Extract the (x, y) coordinate from the center of the cell holding the provided text.  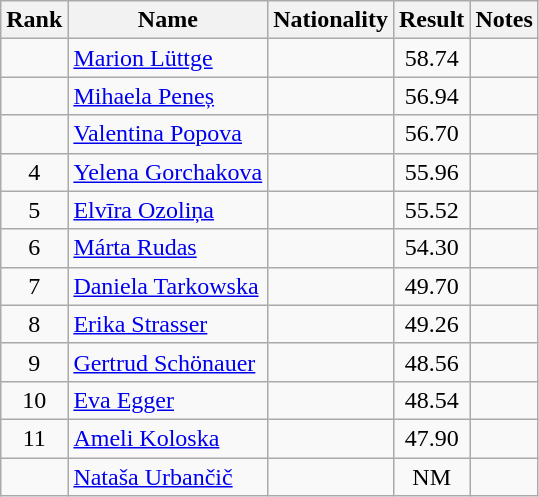
5 (34, 210)
55.52 (431, 210)
Gertrud Schönauer (168, 362)
55.96 (431, 172)
4 (34, 172)
54.30 (431, 248)
58.74 (431, 58)
49.26 (431, 324)
Erika Strasser (168, 324)
7 (34, 286)
Daniela Tarkowska (168, 286)
Ameli Koloska (168, 438)
48.56 (431, 362)
6 (34, 248)
Result (431, 20)
47.90 (431, 438)
NM (431, 477)
56.94 (431, 96)
11 (34, 438)
56.70 (431, 134)
Rank (34, 20)
Marion Lüttge (168, 58)
Yelena Gorchakova (168, 172)
Eva Egger (168, 400)
Mihaela Peneș (168, 96)
Valentina Popova (168, 134)
48.54 (431, 400)
Name (168, 20)
49.70 (431, 286)
9 (34, 362)
Notes (504, 20)
Nationality (331, 20)
Márta Rudas (168, 248)
Elvīra Ozoliņa (168, 210)
Nataša Urbančič (168, 477)
8 (34, 324)
10 (34, 400)
